Scan for the cell matching the given text and deliver its (X, Y) coordinate at center. 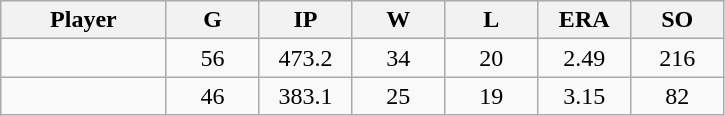
IP (306, 20)
19 (492, 96)
Player (84, 20)
46 (212, 96)
25 (398, 96)
3.15 (584, 96)
82 (678, 96)
W (398, 20)
ERA (584, 20)
56 (212, 58)
34 (398, 58)
L (492, 20)
G (212, 20)
473.2 (306, 58)
216 (678, 58)
2.49 (584, 58)
383.1 (306, 96)
20 (492, 58)
SO (678, 20)
